Identify which cell holds the provided text, then report its [X, Y] central coordinate. 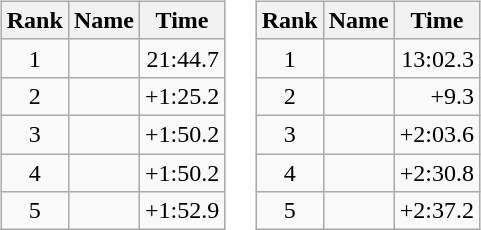
21:44.7 [182, 58]
+2:30.8 [436, 173]
+2:37.2 [436, 211]
+9.3 [436, 96]
+2:03.6 [436, 134]
+1:25.2 [182, 96]
+1:52.9 [182, 211]
13:02.3 [436, 58]
